Scan for the cell matching the given text and deliver its [X, Y] coordinate at center. 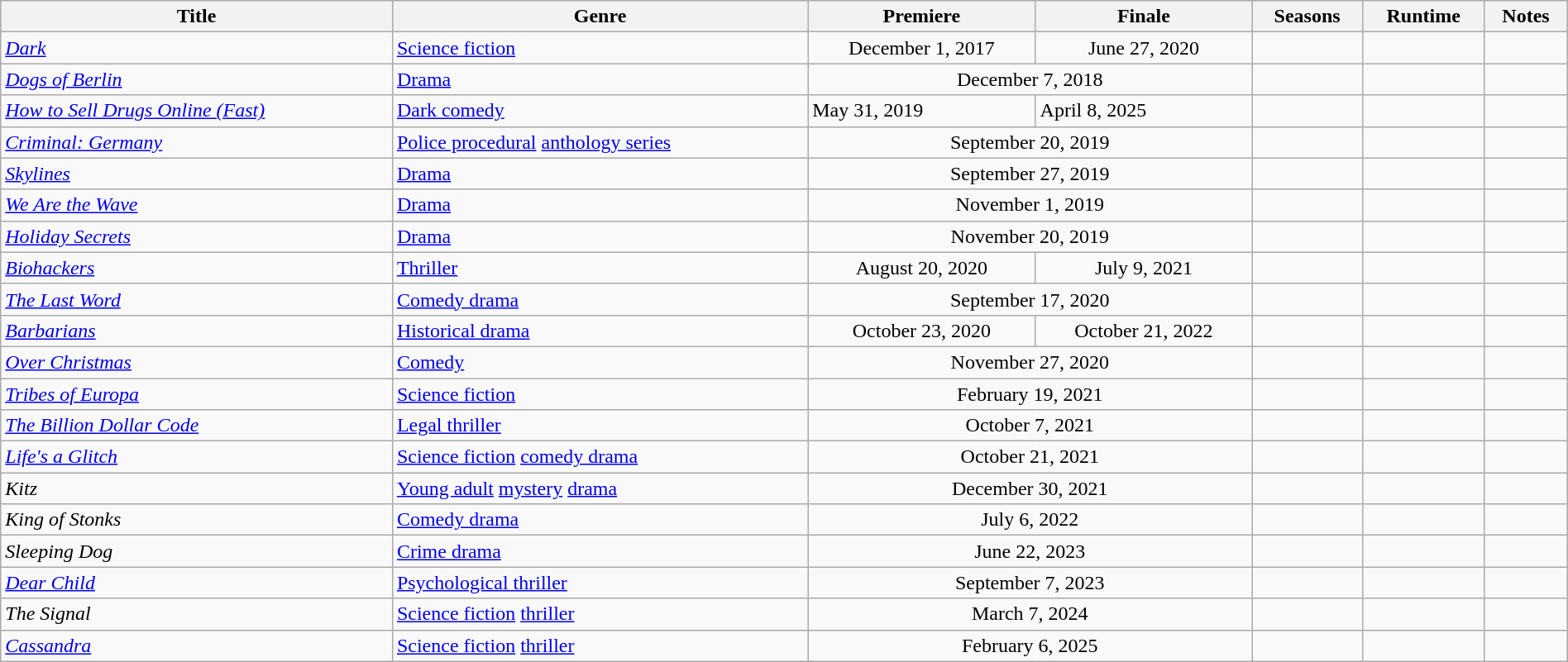
May 31, 2019 [921, 111]
July 6, 2022 [1030, 520]
Barbarians [197, 331]
November 20, 2019 [1030, 236]
We Are the Wave [197, 205]
December 30, 2021 [1030, 488]
October 23, 2020 [921, 331]
November 27, 2020 [1030, 362]
September 17, 2020 [1030, 299]
July 9, 2021 [1144, 268]
Psychological thriller [600, 583]
February 6, 2025 [1030, 645]
Cassandra [197, 645]
The Last Word [197, 299]
September 20, 2019 [1030, 142]
Legal thriller [600, 426]
August 20, 2020 [921, 268]
Dark comedy [600, 111]
September 7, 2023 [1030, 583]
Biohackers [197, 268]
Notes [1526, 17]
Thriller [600, 268]
Finale [1144, 17]
Science fiction comedy drama [600, 457]
February 19, 2021 [1030, 394]
October 7, 2021 [1030, 426]
The Billion Dollar Code [197, 426]
Dogs of Berlin [197, 79]
October 21, 2021 [1030, 457]
Holiday Secrets [197, 236]
June 27, 2020 [1144, 48]
Over Christmas [197, 362]
Life's a Glitch [197, 457]
November 1, 2019 [1030, 205]
Crime drama [600, 551]
Kitz [197, 488]
October 21, 2022 [1144, 331]
Tribes of Europa [197, 394]
Genre [600, 17]
Runtime [1422, 17]
September 27, 2019 [1030, 174]
Police procedural anthology series [600, 142]
Seasons [1307, 17]
Criminal: Germany [197, 142]
King of Stonks [197, 520]
April 8, 2025 [1144, 111]
Young adult mystery drama [600, 488]
June 22, 2023 [1030, 551]
March 7, 2024 [1030, 614]
December 7, 2018 [1030, 79]
Historical drama [600, 331]
Title [197, 17]
Sleeping Dog [197, 551]
Skylines [197, 174]
Comedy [600, 362]
How to Sell Drugs Online (Fast) [197, 111]
The Signal [197, 614]
Dark [197, 48]
Premiere [921, 17]
Dear Child [197, 583]
December 1, 2017 [921, 48]
